Capture the cell that displays the provided text and extract its [x, y] central coordinate. 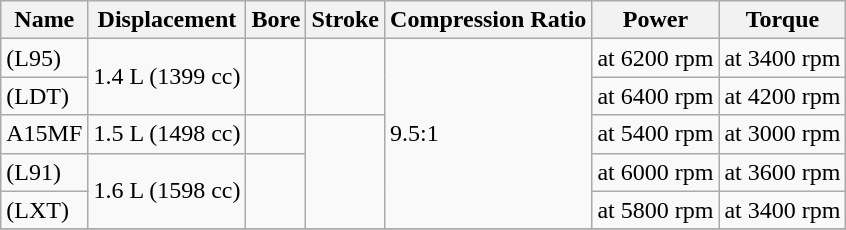
1.6 L (1598 cc) [167, 191]
(L91) [44, 172]
9.5:1 [488, 134]
A15MF [44, 134]
Compression Ratio [488, 20]
Displacement [167, 20]
Stroke [346, 20]
at 3000 rpm [782, 134]
at 3600 rpm [782, 172]
at 5400 rpm [656, 134]
1.5 L (1498 cc) [167, 134]
Bore [276, 20]
1.4 L (1399 cc) [167, 77]
(LDT) [44, 96]
Name [44, 20]
(L95) [44, 58]
at 6400 rpm [656, 96]
Power [656, 20]
at 6200 rpm [656, 58]
at 6000 rpm [656, 172]
at 4200 rpm [782, 96]
(LXT) [44, 210]
at 5800 rpm [656, 210]
Torque [782, 20]
